Determine the [X, Y] coordinate at the center of the cell enclosing the given text.  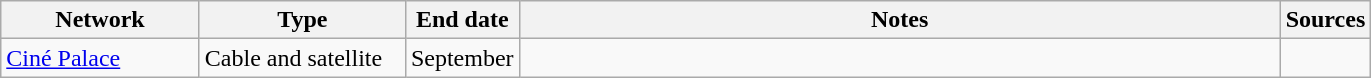
Type [302, 20]
Network [100, 20]
Cable and satellite [302, 58]
Notes [900, 20]
Sources [1326, 20]
September [462, 58]
End date [462, 20]
Ciné Palace [100, 58]
